Scan for the cell matching the given text and deliver its (X, Y) coordinate at center. 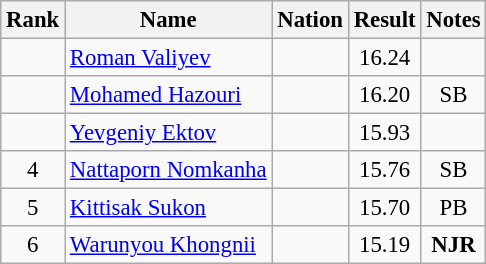
4 (33, 170)
Yevgeniy Ektov (168, 133)
15.76 (384, 170)
Kittisak Sukon (168, 208)
16.20 (384, 95)
PB (454, 208)
Warunyou Khongnii (168, 245)
6 (33, 245)
Result (384, 20)
Nattaporn Nomkanha (168, 170)
5 (33, 208)
Notes (454, 20)
15.93 (384, 133)
Rank (33, 20)
16.24 (384, 58)
Name (168, 20)
NJR (454, 245)
Roman Valiyev (168, 58)
Mohamed Hazouri (168, 95)
15.19 (384, 245)
15.70 (384, 208)
Nation (310, 20)
